Detect which cell encompasses the target text, then output its [x, y] center coordinate. 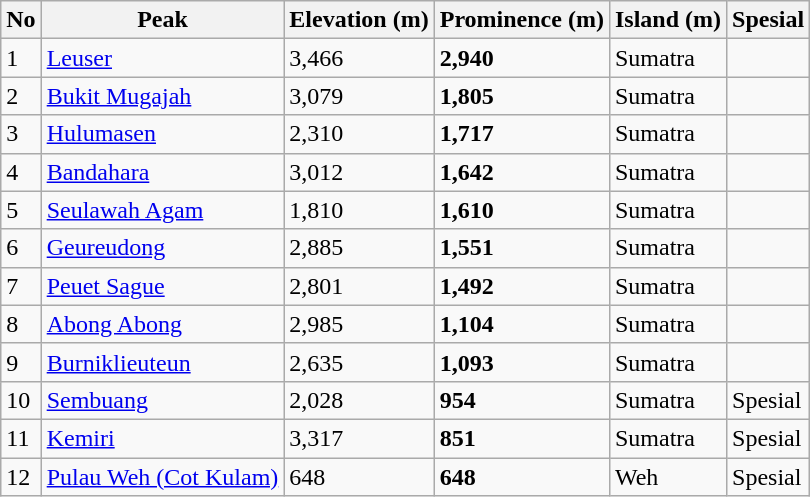
Bandahara [162, 172]
2,635 [359, 362]
Leuser [162, 58]
8 [21, 324]
Prominence (m) [522, 20]
2,940 [522, 58]
Peuet Sague [162, 286]
Hulumasen [162, 134]
2,310 [359, 134]
1,610 [522, 210]
3,079 [359, 96]
3,466 [359, 58]
3,012 [359, 172]
12 [21, 477]
7 [21, 286]
3 [21, 134]
851 [522, 438]
2,985 [359, 324]
1,642 [522, 172]
5 [21, 210]
1,717 [522, 134]
Pulau Weh (Cot Kulam) [162, 477]
Abong Abong [162, 324]
1,093 [522, 362]
6 [21, 248]
1,551 [522, 248]
Burniklieuteun [162, 362]
11 [21, 438]
1,810 [359, 210]
1,104 [522, 324]
1,492 [522, 286]
Elevation (m) [359, 20]
2,885 [359, 248]
4 [21, 172]
10 [21, 400]
Peak [162, 20]
Weh [668, 477]
Sembuang [162, 400]
954 [522, 400]
Seulawah Agam [162, 210]
2 [21, 96]
Kemiri [162, 438]
1,805 [522, 96]
Bukit Mugajah [162, 96]
Island (m) [668, 20]
1 [21, 58]
2,028 [359, 400]
2,801 [359, 286]
9 [21, 362]
3,317 [359, 438]
Geureudong [162, 248]
No [21, 20]
